Pinpoint the cell where the given text exists, returning its (X, Y) midpoint coordinate. 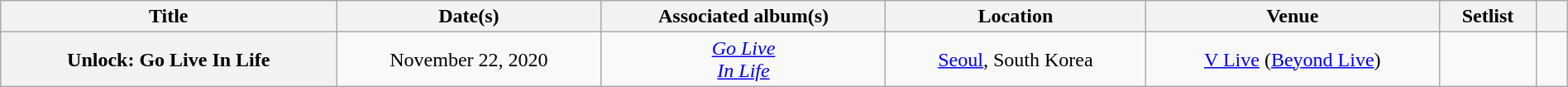
Seoul, South Korea (1016, 60)
Setlist (1489, 17)
Venue (1293, 17)
Date(s) (469, 17)
November 22, 2020 (469, 60)
Go LiveIn Life (743, 60)
Associated album(s) (743, 17)
Title (169, 17)
Unlock: Go Live In Life (169, 60)
V Live (Beyond Live) (1293, 60)
Location (1016, 17)
